Output the (X, Y) coordinate of the center of the cell containing the given text.  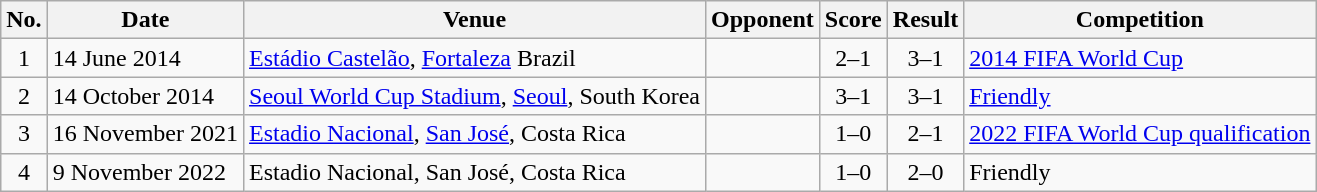
2 (24, 96)
Seoul World Cup Stadium, Seoul, South Korea (475, 96)
2022 FIFA World Cup qualification (1140, 134)
14 October 2014 (145, 96)
Opponent (763, 20)
2–0 (925, 172)
9 November 2022 (145, 172)
No. (24, 20)
3 (24, 134)
Result (925, 20)
4 (24, 172)
1 (24, 58)
14 June 2014 (145, 58)
Date (145, 20)
Venue (475, 20)
Score (853, 20)
16 November 2021 (145, 134)
Competition (1140, 20)
Estádio Castelão, Fortaleza Brazil (475, 58)
2014 FIFA World Cup (1140, 58)
